For the text-containing cell, return its midpoint in (x, y) coordinate format. 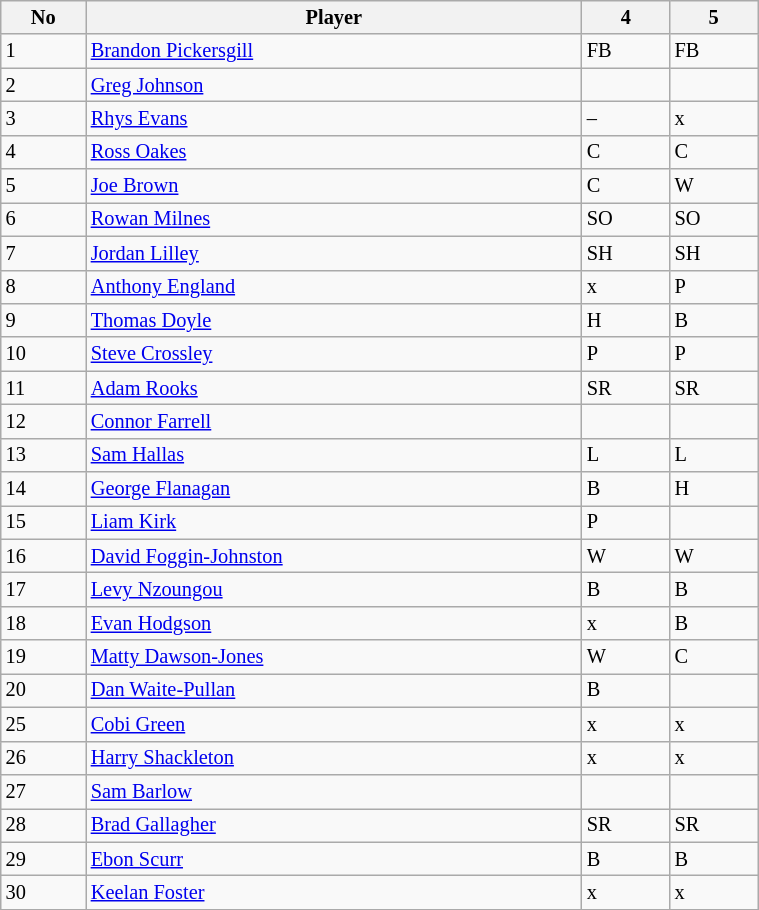
Sam Barlow (334, 791)
11 (44, 388)
9 (44, 320)
David Foggin-Johnston (334, 556)
Adam Rooks (334, 388)
20 (44, 690)
Rhys Evans (334, 118)
Anthony England (334, 287)
Levy Nzoungou (334, 589)
25 (44, 724)
8 (44, 287)
28 (44, 825)
15 (44, 522)
29 (44, 859)
Rowan Milnes (334, 219)
13 (44, 455)
No (44, 17)
Brandon Pickersgill (334, 51)
2 (44, 85)
18 (44, 623)
19 (44, 657)
Ebon Scurr (334, 859)
6 (44, 219)
16 (44, 556)
10 (44, 354)
Connor Farrell (334, 421)
George Flanagan (334, 489)
Jordan Lilley (334, 253)
12 (44, 421)
Cobi Green (334, 724)
17 (44, 589)
– (626, 118)
Dan Waite-Pullan (334, 690)
27 (44, 791)
Keelan Foster (334, 892)
Harry Shackleton (334, 758)
1 (44, 51)
7 (44, 253)
Liam Kirk (334, 522)
Brad Gallagher (334, 825)
Thomas Doyle (334, 320)
Joe Brown (334, 186)
Evan Hodgson (334, 623)
Greg Johnson (334, 85)
Matty Dawson-Jones (334, 657)
Steve Crossley (334, 354)
3 (44, 118)
30 (44, 892)
Ross Oakes (334, 152)
Player (334, 17)
26 (44, 758)
14 (44, 489)
Sam Hallas (334, 455)
